Search for the cell housing the specified text and yield its [X, Y] center coordinate. 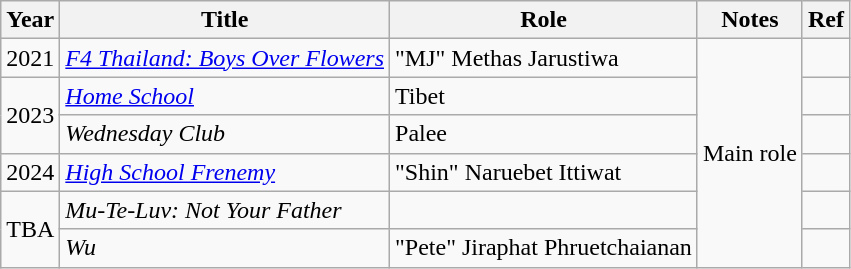
Role [544, 20]
Home School [225, 96]
TBA [30, 229]
"Pete" Jiraphat Phruetchaianan [544, 248]
Wednesday Club [225, 134]
Title [225, 20]
2021 [30, 58]
Notes [750, 20]
Wu [225, 248]
2024 [30, 172]
High School Frenemy [225, 172]
"Shin" Naruebet Ittiwat [544, 172]
Ref [826, 20]
Main role [750, 153]
Mu-Te-Luv: Not Your Father [225, 210]
Palee [544, 134]
F4 Thailand: Boys Over Flowers [225, 58]
Year [30, 20]
2023 [30, 115]
"MJ" Methas Jarustiwa [544, 58]
Tibet [544, 96]
